Detect which cell encompasses the target text, then output its (X, Y) center coordinate. 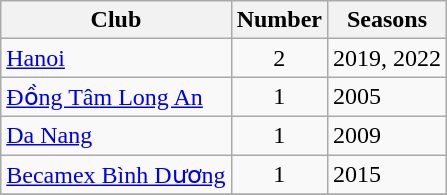
2005 (388, 97)
2015 (388, 174)
2009 (388, 135)
Seasons (388, 20)
Hanoi (116, 58)
2019, 2022 (388, 58)
Club (116, 20)
Da Nang (116, 135)
2 (279, 58)
Number (279, 20)
Đồng Tâm Long An (116, 97)
Becamex Bình Dương (116, 174)
